For the text-containing cell, return its midpoint in (x, y) coordinate format. 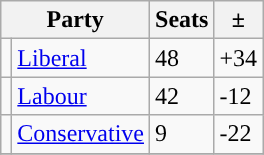
Party (76, 20)
Labour (81, 96)
42 (182, 96)
-12 (238, 96)
-22 (238, 134)
+34 (238, 58)
48 (182, 58)
± (238, 20)
9 (182, 134)
Seats (182, 20)
Liberal (81, 58)
Conservative (81, 134)
